Detect which cell encompasses the target text, then output its [X, Y] center coordinate. 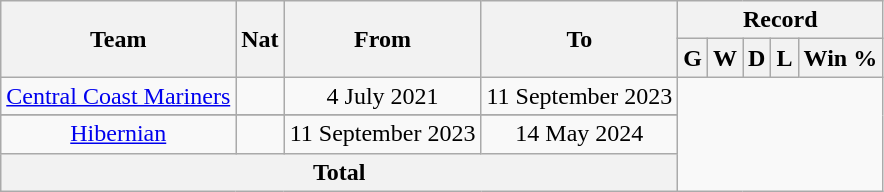
From [382, 39]
Total [340, 172]
Hibernian [118, 134]
Nat [260, 39]
W [726, 58]
D [757, 58]
Record [780, 20]
L [784, 58]
4 July 2021 [382, 96]
Win % [840, 58]
14 May 2024 [580, 134]
To [580, 39]
Team [118, 39]
Central Coast Mariners [118, 96]
G [693, 58]
